Output the (X, Y) coordinate of the center of the cell containing the given text.  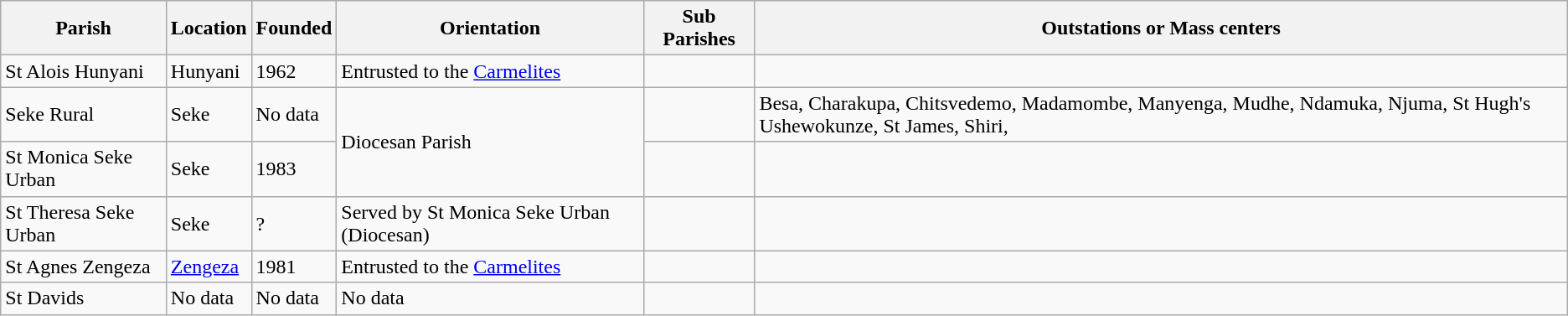
St Theresa Seke Urban (84, 223)
Seke Rural (84, 114)
Orientation (491, 28)
St Monica Seke Urban (84, 169)
Outstations or Mass centers (1161, 28)
1981 (294, 267)
Served by St Monica Seke Urban (Diocesan) (491, 223)
Diocesan Parish (491, 142)
1962 (294, 71)
Location (209, 28)
Sub Parishes (699, 28)
St Alois Hunyani (84, 71)
Parish (84, 28)
St Davids (84, 298)
1983 (294, 169)
Besa, Charakupa, Chitsvedemo, Madamombe, Manyenga, Mudhe, Ndamuka, Njuma, St Hugh's Ushewokunze, St James, Shiri, (1161, 114)
Founded (294, 28)
Zengeza (209, 267)
? (294, 223)
St Agnes Zengeza (84, 267)
Hunyani (209, 71)
